Identify which cell holds the provided text, then report its (x, y) central coordinate. 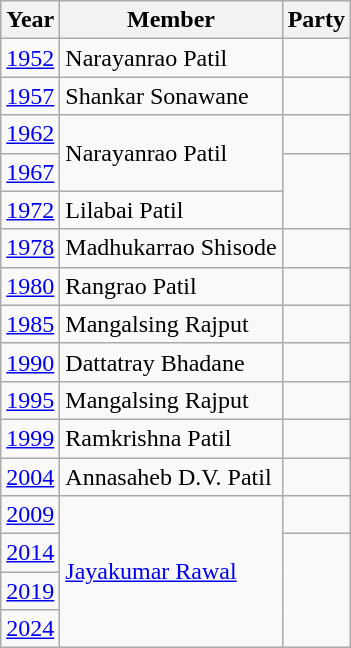
Ramkrishna Patil (171, 438)
1967 (30, 172)
Madhukarrao Shisode (171, 248)
1980 (30, 286)
2004 (30, 477)
1978 (30, 248)
1995 (30, 400)
2019 (30, 591)
Shankar Sonawane (171, 96)
Lilabai Patil (171, 210)
Member (171, 20)
Annasaheb D.V. Patil (171, 477)
1990 (30, 362)
2024 (30, 629)
Dattatray Bhadane (171, 362)
2009 (30, 515)
Rangrao Patil (171, 286)
1999 (30, 438)
Party (316, 20)
1957 (30, 96)
2014 (30, 553)
1952 (30, 58)
1985 (30, 324)
1962 (30, 134)
Jayakumar Rawal (171, 572)
1972 (30, 210)
Year (30, 20)
